Scan for the cell matching the given text and deliver its (X, Y) coordinate at center. 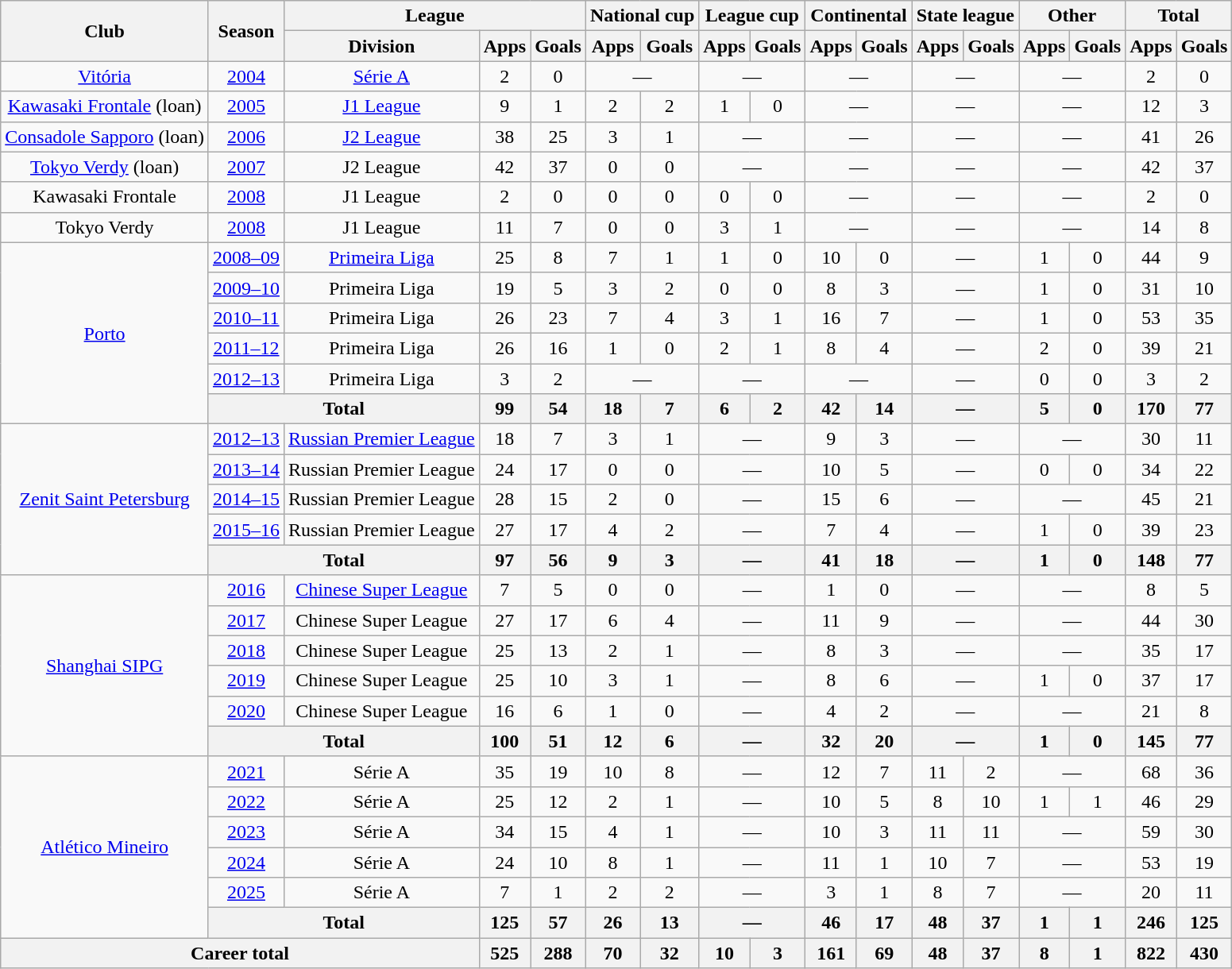
54 (558, 409)
2007 (246, 167)
36 (1204, 771)
Kawasaki Frontale (loan) (105, 106)
2022 (246, 801)
246 (1151, 923)
57 (558, 923)
145 (1151, 741)
2009–10 (246, 288)
Club (105, 31)
Kawasaki Frontale (105, 197)
2014–15 (246, 500)
2015–16 (246, 530)
2019 (246, 681)
430 (1204, 953)
2005 (246, 106)
70 (612, 953)
170 (1151, 409)
68 (1151, 771)
2011–12 (246, 348)
Vitória (105, 76)
2008–09 (246, 257)
525 (504, 953)
148 (1151, 560)
2016 (246, 590)
822 (1151, 953)
97 (504, 560)
State league (965, 16)
Division (381, 46)
2025 (246, 893)
2010–11 (246, 318)
Zenit Saint Petersburg (105, 500)
Continental (859, 16)
99 (504, 409)
League (434, 16)
2024 (246, 862)
Other (1072, 16)
59 (1151, 832)
288 (558, 953)
22 (1204, 469)
28 (504, 500)
Porto (105, 333)
Tokyo Verdy (105, 227)
Season (246, 31)
Career total (240, 953)
2013–14 (246, 469)
Shanghai SIPG (105, 666)
100 (504, 741)
2018 (246, 651)
2017 (246, 620)
38 (504, 137)
2020 (246, 711)
161 (831, 953)
Tokyo Verdy (loan) (105, 167)
National cup (642, 16)
2006 (246, 137)
2023 (246, 832)
31 (1151, 288)
56 (558, 560)
51 (558, 741)
45 (1151, 500)
League cup (752, 16)
29 (1204, 801)
Consadole Sapporo (loan) (105, 137)
2021 (246, 771)
2004 (246, 76)
Atlético Mineiro (105, 847)
69 (884, 953)
